For the text-containing cell, return its midpoint in (x, y) coordinate format. 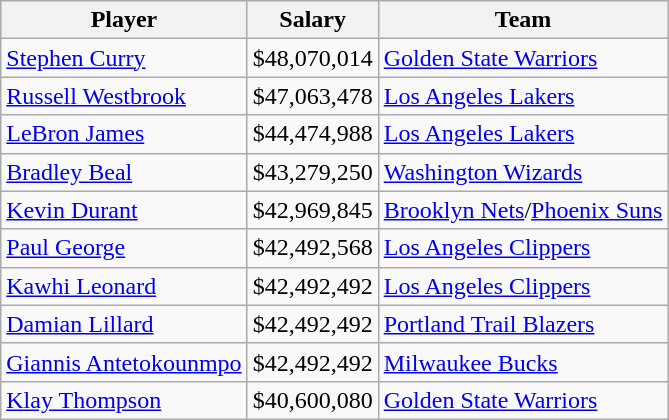
Milwaukee Bucks (523, 362)
Damian Lillard (124, 324)
$43,279,250 (312, 172)
$42,492,568 (312, 248)
Team (523, 20)
$44,474,988 (312, 134)
Salary (312, 20)
$48,070,014 (312, 58)
$47,063,478 (312, 96)
Russell Westbrook (124, 96)
Kevin Durant (124, 210)
Paul George (124, 248)
Brooklyn Nets/Phoenix Suns (523, 210)
Bradley Beal (124, 172)
$42,969,845 (312, 210)
Kawhi Leonard (124, 286)
Portland Trail Blazers (523, 324)
$40,600,080 (312, 400)
Washington Wizards (523, 172)
Klay Thompson (124, 400)
Giannis Antetokounmpo (124, 362)
Player (124, 20)
Stephen Curry (124, 58)
LeBron James (124, 134)
